Extract the (x, y) coordinate from the center of the cell holding the provided text.  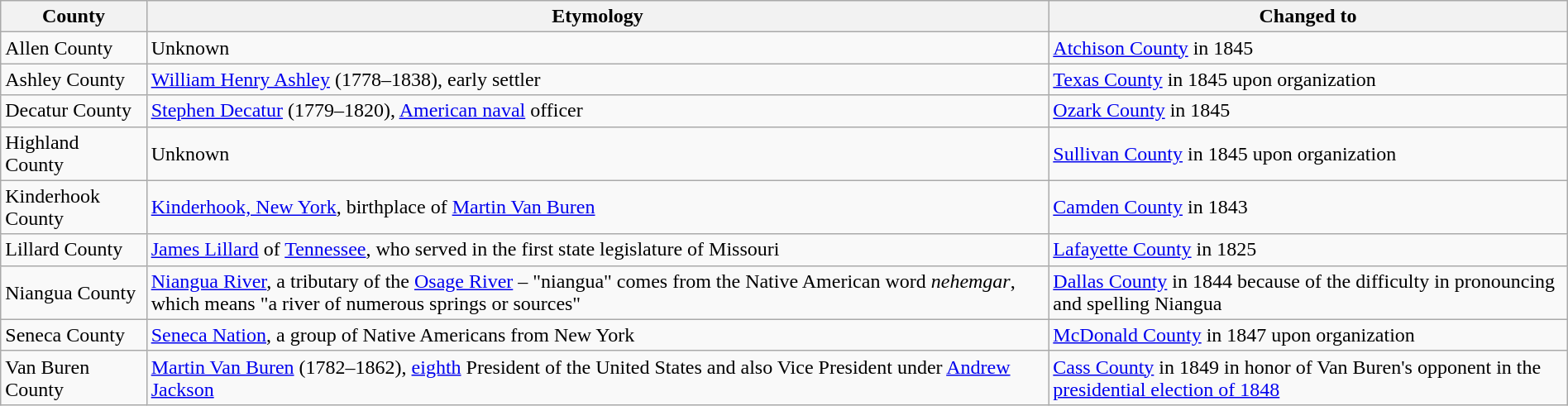
County (74, 17)
Camden County in 1843 (1308, 207)
Cass County in 1849 in honor of Van Buren's opponent in the presidential election of 1848 (1308, 377)
McDonald County in 1847 upon organization (1308, 335)
Ozark County in 1845 (1308, 111)
Lillard County (74, 250)
William Henry Ashley (1778–1838), early settler (597, 79)
Highland County (74, 154)
Martin Van Buren (1782–1862), eighth President of the United States and also Vice President under Andrew Jackson (597, 377)
Sullivan County in 1845 upon organization (1308, 154)
Seneca County (74, 335)
Dallas County in 1844 because of the difficulty in pronouncing and spelling Niangua (1308, 293)
Atchison County in 1845 (1308, 48)
Etymology (597, 17)
Texas County in 1845 upon organization (1308, 79)
James Lillard of Tennessee, who served in the first state legislature of Missouri (597, 250)
Niangua County (74, 293)
Lafayette County in 1825 (1308, 250)
Kinderhook County (74, 207)
Decatur County (74, 111)
Changed to (1308, 17)
Ashley County (74, 79)
Seneca Nation, a group of Native Americans from New York (597, 335)
Kinderhook, New York, birthplace of Martin Van Buren (597, 207)
Stephen Decatur (1779–1820), American naval officer (597, 111)
Van Buren County (74, 377)
Allen County (74, 48)
